Search for the cell housing the specified text and yield its (X, Y) center coordinate. 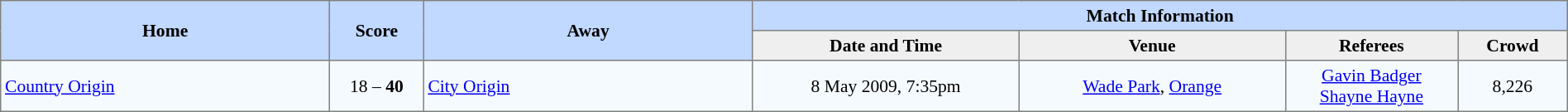
8,226 (1513, 86)
Venue (1152, 46)
Home (165, 31)
Country Origin (165, 86)
8 May 2009, 7:35pm (886, 86)
Gavin BadgerShayne Hayne (1371, 86)
Score (377, 31)
City Origin (588, 86)
18 – 40 (377, 86)
Referees (1371, 46)
Crowd (1513, 46)
Wade Park, Orange (1152, 86)
Date and Time (886, 46)
Away (588, 31)
Match Information (1159, 16)
